Capture the cell that displays the provided text and extract its [X, Y] central coordinate. 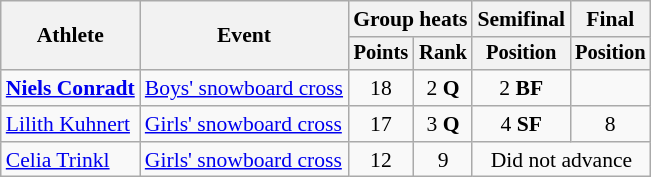
Lilith Kuhnert [70, 124]
2 Q [444, 88]
8 [610, 124]
17 [381, 124]
2 BF [521, 88]
Athlete [70, 36]
Boys' snowboard cross [244, 88]
Niels Conradt [70, 88]
18 [381, 88]
3 Q [444, 124]
Event [244, 36]
Points [381, 54]
Semifinal [521, 19]
Rank [444, 54]
Group heats [410, 19]
Final [610, 19]
4 SF [521, 124]
Girls' snowboard cross [244, 124]
